Locate the cell with the specified text and output its [x, y] center coordinate. 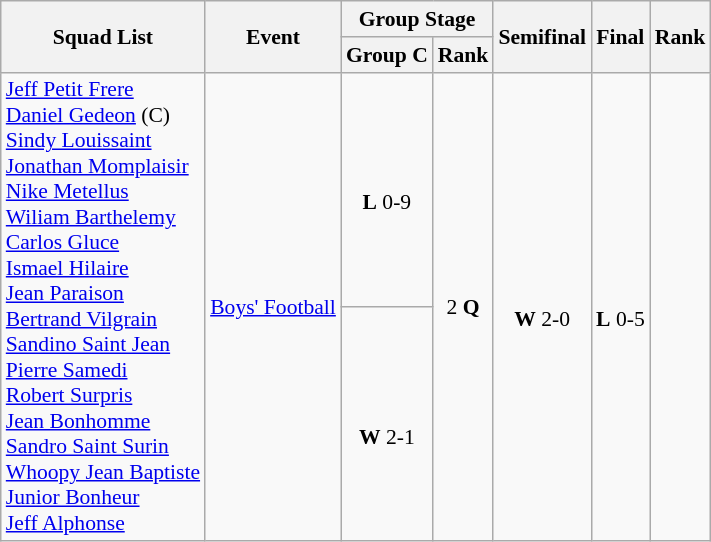
Group Stage [417, 19]
Squad List [103, 36]
Event [273, 36]
L 0-5 [620, 306]
Final [620, 36]
Semifinal [542, 36]
Group C [387, 55]
L 0-9 [387, 190]
2 Q [464, 306]
W 2-1 [387, 424]
Boys' Football [273, 306]
W 2-0 [542, 306]
